Extract the (x, y) coordinate from the center of the cell holding the provided text.  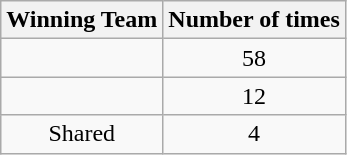
58 (254, 58)
4 (254, 134)
Number of times (254, 20)
Shared (82, 134)
Winning Team (82, 20)
12 (254, 96)
